Capture the cell that displays the provided text and extract its [x, y] central coordinate. 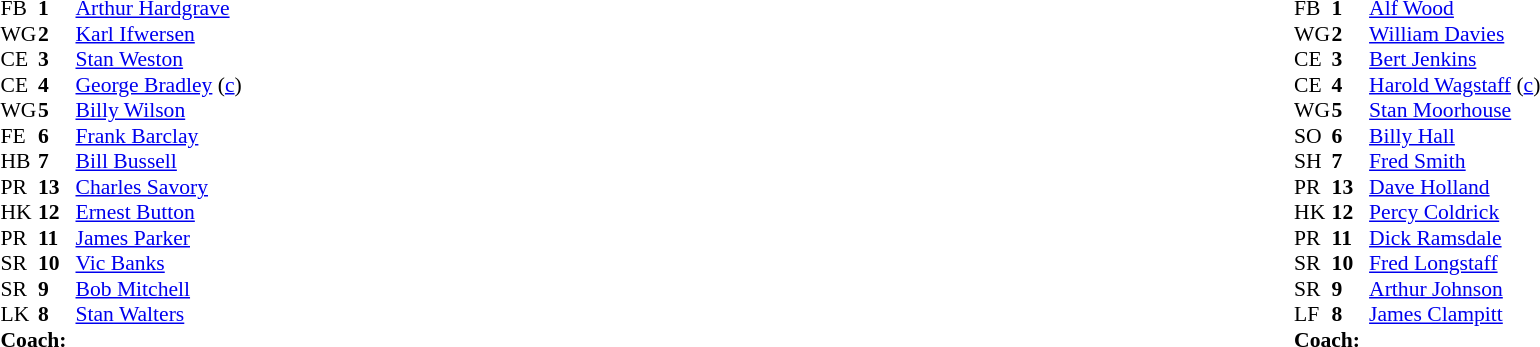
FE [19, 136]
Stan Walters [159, 315]
Bert Jenkins [1454, 59]
Arthur Johnson [1454, 289]
Harold Wagstaff (c) [1454, 85]
Dick Ramsdale [1454, 238]
Bill Bussell [159, 161]
Billy Hall [1454, 136]
Dave Holland [1454, 187]
Percy Coldrick [1454, 213]
LK [19, 315]
Vic Banks [159, 263]
Karl Ifwersen [159, 34]
James Parker [159, 238]
Fred Smith [1454, 161]
Frank Barclay [159, 136]
SH [1313, 161]
James Clampitt [1454, 315]
Stan Moorhouse [1454, 111]
George Bradley (c) [159, 85]
Charles Savory [159, 187]
William Davies [1454, 34]
Bob Mitchell [159, 289]
Stan Weston [159, 59]
Billy Wilson [159, 111]
Fred Longstaff [1454, 263]
LF [1313, 315]
HB [19, 161]
SO [1313, 136]
Ernest Button [159, 213]
